Extract the [X, Y] coordinate from the center of the cell holding the provided text.  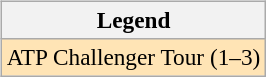
Legend [133, 20]
ATP Challenger Tour (1–3) [133, 57]
